For the text-containing cell, return its midpoint in [x, y] coordinate format. 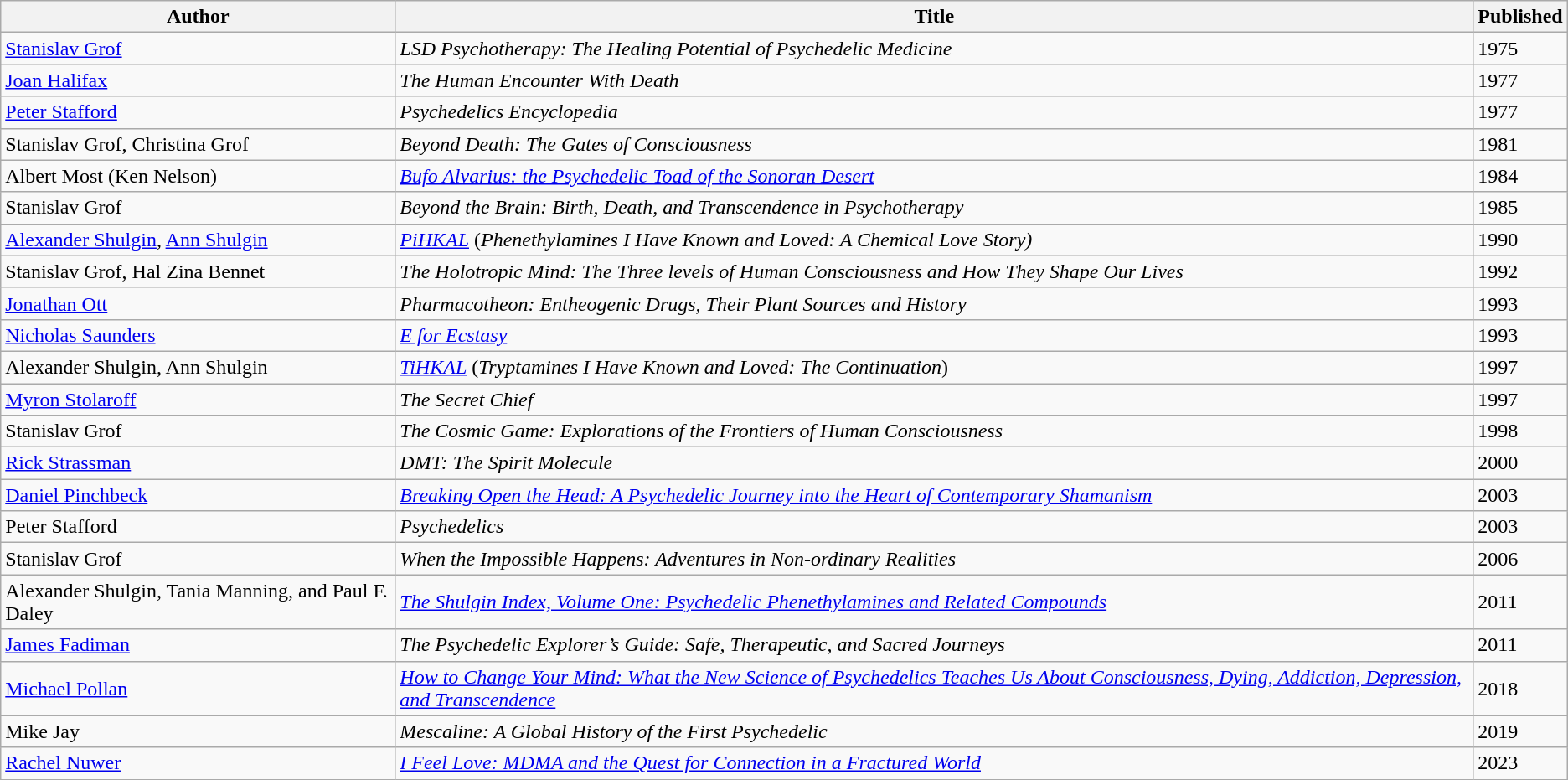
Beyond Death: The Gates of Consciousness [935, 144]
LSD Psychotherapy: The Healing Potential of Psychedelic Medicine [935, 49]
James Fadiman [198, 645]
I Feel Love: MDMA and the Quest for Connection in a Fractured World [935, 763]
The Psychedelic Explorer’s Guide: Safe, Therapeutic, and Sacred Journeys [935, 645]
Bufo Alvarius: the Psychedelic Toad of the Sonoran Desert [935, 176]
Mescaline: A Global History of the First Psychedelic [935, 731]
Stanislav Grof, Hal Zina Bennet [198, 271]
2019 [1520, 731]
The Human Encounter With Death [935, 80]
Myron Stolaroff [198, 400]
Title [935, 17]
Alexander Shulgin, Tania Manning, and Paul F. Daley [198, 602]
Albert Most (Ken Nelson) [198, 176]
1998 [1520, 431]
Beyond the Brain: Birth, Death, and Transcendence in Psychotherapy [935, 208]
TiHKAL (Tryptamines I Have Known and Loved: The Continuation) [935, 367]
1975 [1520, 49]
2023 [1520, 763]
PiHKAL (Phenethylamines I Have Known and Loved: A Chemical Love Story) [935, 240]
1981 [1520, 144]
Joan Halifax [198, 80]
Daniel Pinchbeck [198, 495]
1984 [1520, 176]
DMT: The Spirit Molecule [935, 463]
The Cosmic Game: Explorations of the Frontiers of Human Consciousness [935, 431]
Mike Jay [198, 731]
Jonathan Ott [198, 303]
Breaking Open the Head: A Psychedelic Journey into the Heart of Contemporary Shamanism [935, 495]
2018 [1520, 689]
How to Change Your Mind: What the New Science of Psychedelics Teaches Us About Consciousness, Dying, Addiction, Depression, and Transcendence [935, 689]
Pharmacotheon: Entheogenic Drugs, Their Plant Sources and History [935, 303]
The Secret Chief [935, 400]
E for Ecstasy [935, 335]
Rachel Nuwer [198, 763]
Published [1520, 17]
1990 [1520, 240]
Author [198, 17]
Michael Pollan [198, 689]
2006 [1520, 559]
When the Impossible Happens: Adventures in Non-ordinary Realities [935, 559]
Stanislav Grof, Christina Grof [198, 144]
Psychedelics Encyclopedia [935, 112]
1992 [1520, 271]
Nicholas Saunders [198, 335]
2000 [1520, 463]
The Holotropic Mind: The Three levels of Human Consciousness and How They Shape Our Lives [935, 271]
Psychedelics [935, 527]
1985 [1520, 208]
Rick Strassman [198, 463]
The Shulgin Index, Volume One: Psychedelic Phenethylamines and Related Compounds [935, 602]
